Output the [x, y] coordinate of the center of the cell containing the given text.  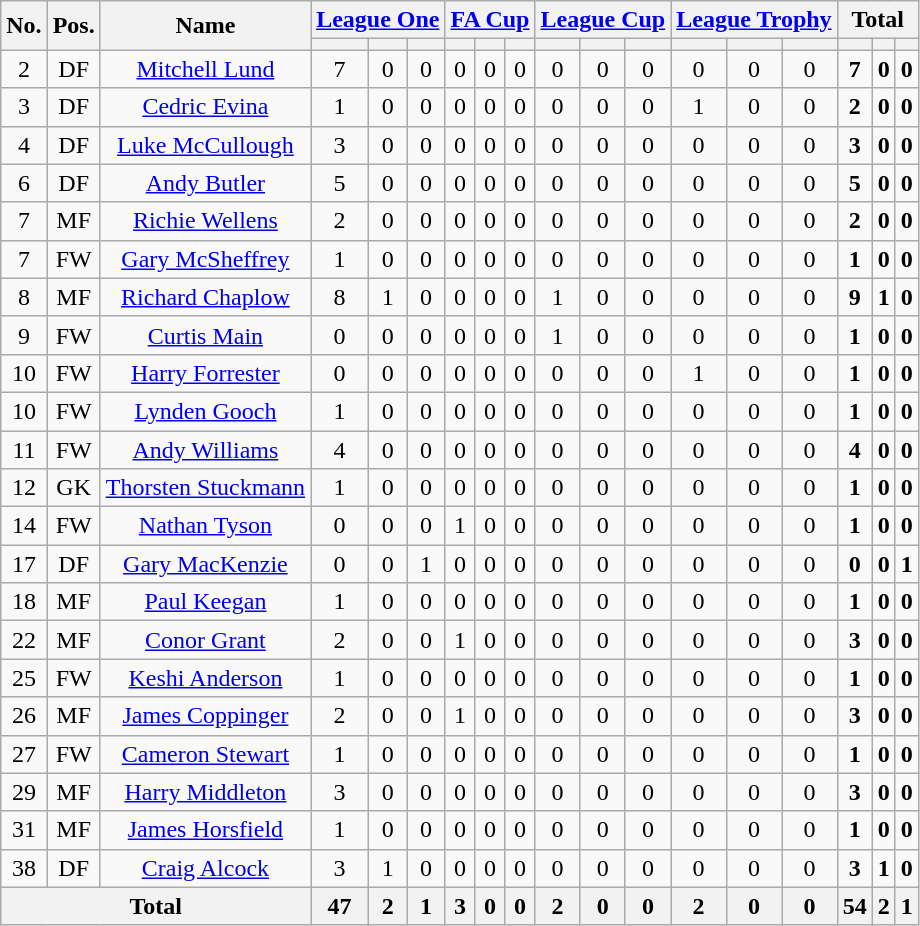
47 [340, 906]
22 [24, 640]
27 [24, 754]
Pos. [74, 26]
League Trophy [754, 20]
31 [24, 830]
Nathan Tyson [205, 526]
GK [74, 488]
No. [24, 26]
Gary MacKenzie [205, 564]
Paul Keegan [205, 602]
38 [24, 868]
Thorsten Stuckmann [205, 488]
James Horsfield [205, 830]
Cameron Stewart [205, 754]
17 [24, 564]
12 [24, 488]
54 [854, 906]
18 [24, 602]
Richard Chaplow [205, 297]
26 [24, 716]
Richie Wellens [205, 221]
League One [378, 20]
Conor Grant [205, 640]
Gary McSheffrey [205, 259]
25 [24, 678]
League Cup [603, 20]
29 [24, 792]
Name [205, 26]
Keshi Anderson [205, 678]
6 [24, 183]
FA Cup [490, 20]
Harry Middleton [205, 792]
11 [24, 449]
Cedric Evina [205, 107]
Craig Alcock [205, 868]
Curtis Main [205, 335]
14 [24, 526]
Andy Williams [205, 449]
James Coppinger [205, 716]
Lynden Gooch [205, 411]
Harry Forrester [205, 373]
Luke McCullough [205, 145]
Mitchell Lund [205, 69]
Andy Butler [205, 183]
